Output the (x, y) coordinate of the center of the cell containing the given text.  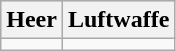
Luftwaffe (118, 20)
Heer (32, 20)
